Search for the cell housing the specified text and yield its (x, y) center coordinate. 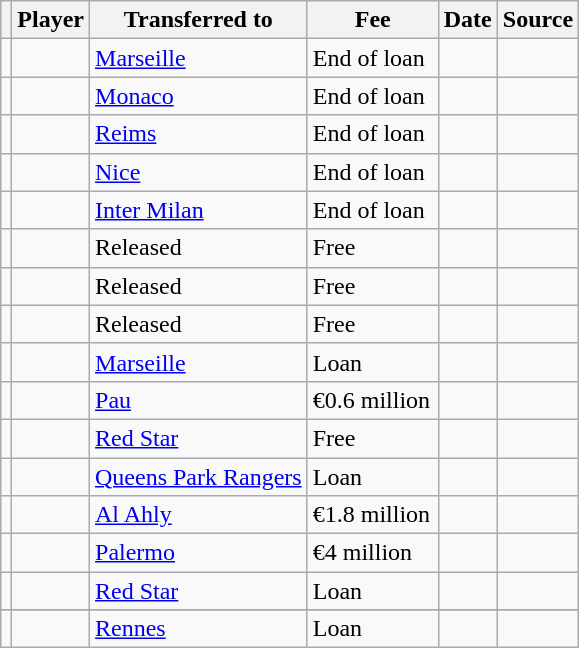
€1.8 million (372, 515)
Rennes (199, 629)
Queens Park Rangers (199, 477)
Fee (372, 20)
Al Ahly (199, 515)
Reims (199, 134)
Source (538, 20)
€0.6 million (372, 400)
Transferred to (199, 20)
Monaco (199, 96)
Player (51, 20)
Inter Milan (199, 210)
Palermo (199, 553)
Date (468, 20)
€4 million (372, 553)
Pau (199, 400)
Nice (199, 172)
